Return (X, Y) of the center of cell containing provided text 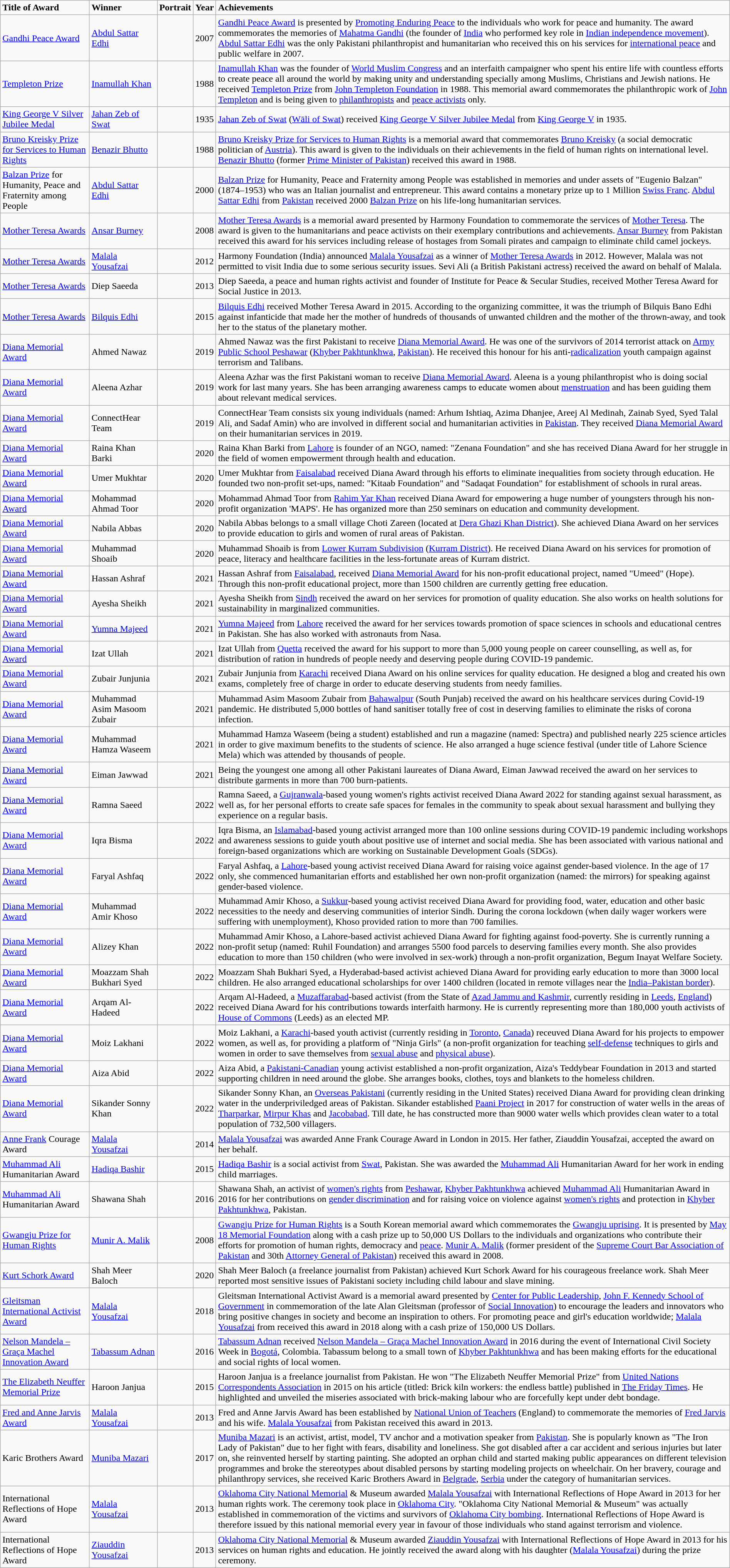
Benazir Bhutto (123, 149)
Ramna Saeed (123, 805)
Nelson Mandela – Graça Machel Innovation Award (45, 1351)
Ansar Burney (123, 231)
Diep Saeeda (123, 286)
Anne Frank Courage Award (45, 1144)
Gleitsman International Activist Award (45, 1311)
King George V Silver Jubilee Medal (45, 119)
Karic Brothers Award (45, 1458)
Templeton Prize (45, 84)
Jahan Zeb of Swat (Wāli of Swat) received King George V Silver Jubilee Medal from King George V in 1935. (473, 119)
Winner (123, 8)
Hadiqa Bashir (123, 1169)
Portrait (175, 8)
Eiman Jawwad (123, 774)
Moazzam Shah Bukhari Syed (123, 977)
Yumna Majeed (123, 629)
Nabila Abbas (123, 529)
Izat Ullah (123, 653)
Faryal Ashfaq (123, 876)
Achievements (473, 8)
Umer Mukhtar (123, 478)
Gwangju Prize for Human Rights (45, 1240)
2017 (205, 1458)
Balzan Prize for Humanity, Peace and Fraternity among People (45, 190)
2000 (205, 190)
Year (205, 8)
Munir A. Malik (123, 1240)
Title of Award (45, 8)
Moiz Lakhani (123, 1043)
Sikander Sonny Khan (123, 1109)
Kurt Schork Award (45, 1275)
2018 (205, 1311)
Shah Meer Baloch (123, 1275)
Hadiqa Bashir is a social activist from Swat, Pakistan. She was awarded the Muhammad Ali Humanitarian Award for her work in ending child marriages. (473, 1169)
Alizey Khan (123, 947)
Malala Yousafzai was awarded Anne Frank Courage Award in London in 2015. Her father, Ziauddin Yousafzai, accepted the award on her behalf. (473, 1144)
Iqra Bisma (123, 840)
Bruno Kreisky Prize for Services to Human Rights (45, 149)
1935 (205, 119)
Muhammad Asim Masoom Zubair (123, 709)
Raina Khan Barki (123, 453)
Ahmed Nawaz (123, 352)
2014 (205, 1144)
Ziauddin Yousafzai (123, 1550)
Tabassum Adnan (123, 1351)
Muhammad Amir Khoso (123, 912)
Muhammad Hamza Waseem (123, 744)
Hassan Ashraf (123, 579)
Gandhi Peace Award (45, 38)
Inamullah Khan (123, 84)
Arqam Al-Hadeed (123, 1007)
Aiza Abid (123, 1073)
Mohammad Ahmad Toor (123, 503)
Bilquis Edhi (123, 316)
Zubair Junjunia (123, 679)
Muhammad Shoaib (123, 553)
2007 (205, 38)
Jahan Zeb of Swat (123, 119)
The Elizabeth Neuffer Memorial Prize (45, 1387)
Shawana Shah (123, 1199)
Muniba Mazari (123, 1458)
Fred and Anne Jarvis Award (45, 1417)
Ayesha Sheikh (123, 603)
Haroon Janjua (123, 1387)
2012 (205, 261)
ConnectHear Team (123, 423)
Aleena Azhar (123, 387)
